Determine the (X, Y) coordinate at the center of the cell enclosing the given text.  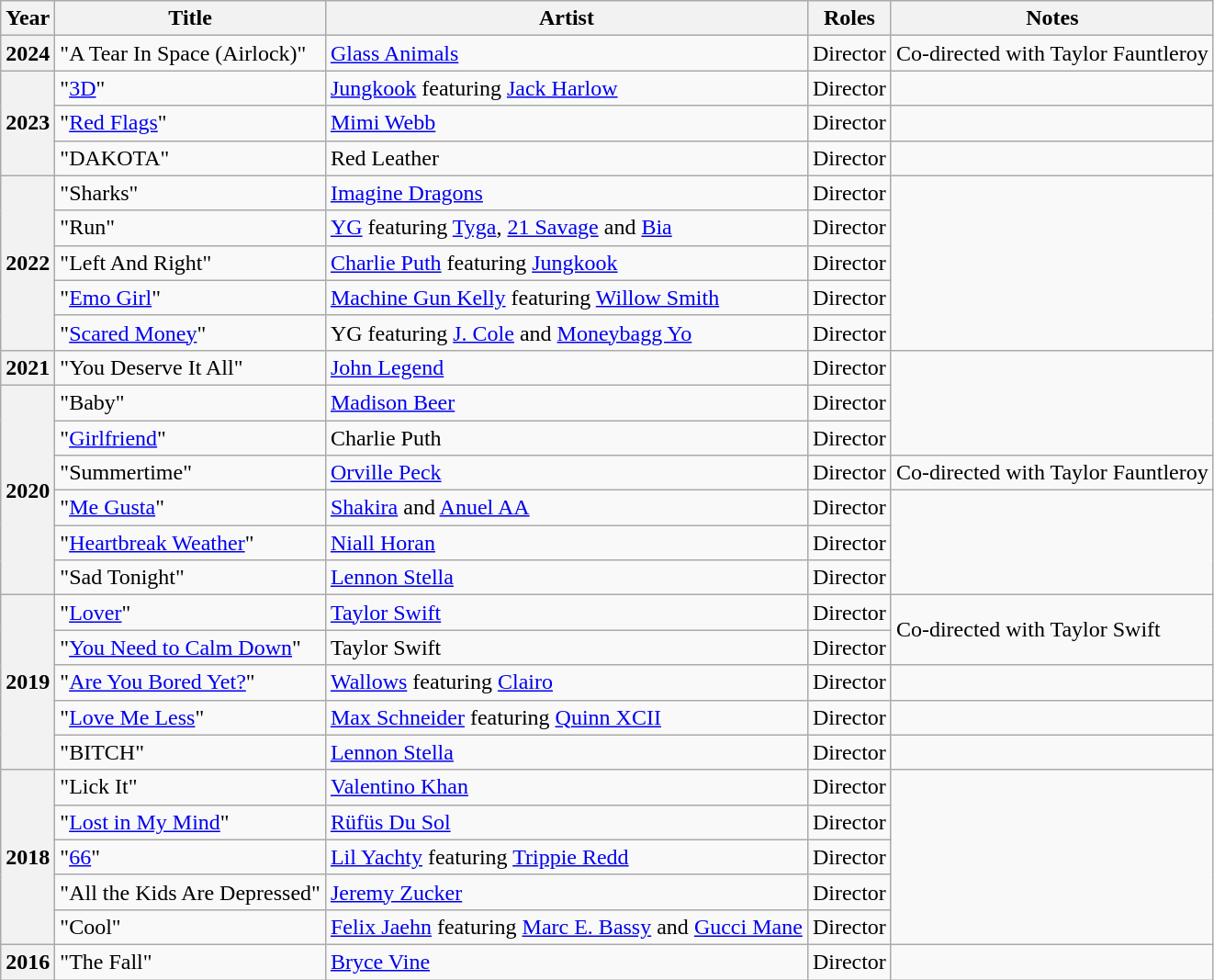
"Baby" (191, 402)
2024 (28, 53)
"Love Me Less" (191, 717)
"Are You Bored Yet?" (191, 682)
Roles (849, 18)
Imagine Dragons (566, 193)
"Heartbreak Weather" (191, 543)
Title (191, 18)
Notes (1052, 18)
"Red Flags" (191, 123)
"Sharks" (191, 193)
2019 (28, 682)
"BITCH" (191, 752)
"Lover" (191, 613)
2022 (28, 263)
Shakira and Anuel AA (566, 508)
"A Tear In Space (Airlock)" (191, 53)
"Me Gusta" (191, 508)
Orville Peck (566, 473)
"Sad Tonight" (191, 578)
YG featuring Tyga, 21 Savage and Bia (566, 228)
Felix Jaehn featuring Marc E. Bassy and Gucci Mane (566, 927)
"All the Kids Are Depressed" (191, 892)
Artist (566, 18)
"DAKOTA" (191, 158)
"3D" (191, 88)
Max Schneider featuring Quinn XCII (566, 717)
"Cool" (191, 927)
Charlie Puth (566, 438)
2018 (28, 857)
Madison Beer (566, 402)
"You Need to Calm Down" (191, 648)
Lil Yachty featuring Trippie Redd (566, 857)
"Summertime" (191, 473)
Red Leather (566, 158)
Charlie Puth featuring Jungkook (566, 263)
Machine Gun Kelly featuring Willow Smith (566, 298)
2023 (28, 123)
"Girlfriend" (191, 438)
"Run" (191, 228)
"Lick It" (191, 787)
"Lost in My Mind" (191, 822)
Co-directed with Taylor Swift (1052, 630)
Niall Horan (566, 543)
Year (28, 18)
Jeremy Zucker (566, 892)
2020 (28, 490)
Valentino Khan (566, 787)
"The Fall" (191, 962)
"66" (191, 857)
Jungkook featuring Jack Harlow (566, 88)
2021 (28, 367)
John Legend (566, 367)
Bryce Vine (566, 962)
YG featuring J. Cole and Moneybagg Yo (566, 332)
"Scared Money" (191, 332)
"You Deserve It All" (191, 367)
Glass Animals (566, 53)
Wallows featuring Clairo (566, 682)
2016 (28, 962)
Rüfüs Du Sol (566, 822)
"Left And Right" (191, 263)
Mimi Webb (566, 123)
"Emo Girl" (191, 298)
